Output the (X, Y) coordinate of the center of the cell containing the given text.  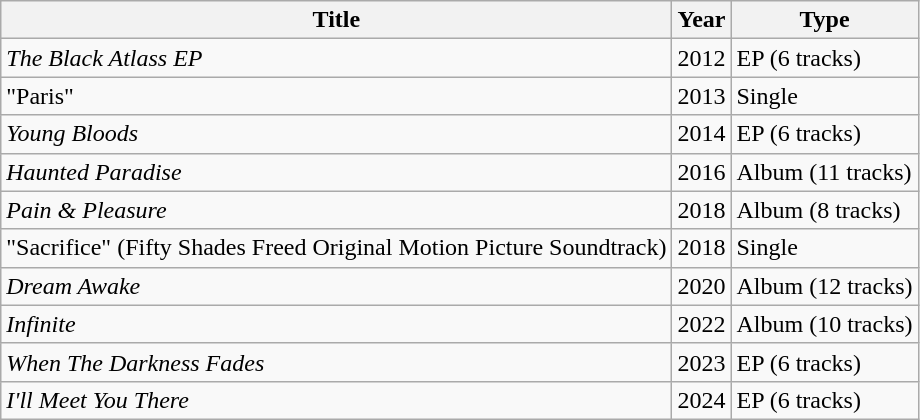
Haunted Paradise (336, 172)
The Black Atlass EP (336, 58)
2020 (702, 286)
2022 (702, 324)
2013 (702, 96)
2016 (702, 172)
When The Darkness Fades (336, 362)
Album (11 tracks) (824, 172)
Album (10 tracks) (824, 324)
Type (824, 20)
Album (8 tracks) (824, 210)
2012 (702, 58)
Pain & Pleasure (336, 210)
"Paris" (336, 96)
2014 (702, 134)
Young Bloods (336, 134)
Album (12 tracks) (824, 286)
2024 (702, 400)
2023 (702, 362)
Infinite (336, 324)
"Sacrifice" (Fifty Shades Freed Original Motion Picture Soundtrack) (336, 248)
Title (336, 20)
Dream Awake (336, 286)
I'll Meet You There (336, 400)
Year (702, 20)
